Find where the given text appears and provide that cell's center as (X, Y) coordinate. 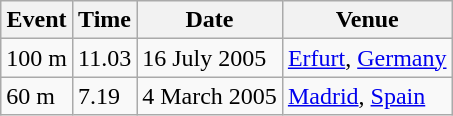
Time (104, 20)
Erfurt, Germany (367, 58)
7.19 (104, 96)
11.03 (104, 58)
16 July 2005 (210, 58)
Date (210, 20)
100 m (37, 58)
4 March 2005 (210, 96)
Event (37, 20)
60 m (37, 96)
Venue (367, 20)
Madrid, Spain (367, 96)
